Return the (x, y) coordinate for the center point of the cell that contains the specified text.  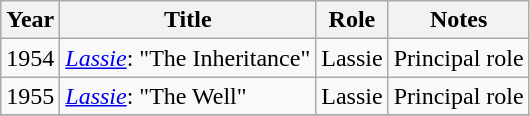
Lassie: "The Well" (188, 96)
1954 (30, 58)
Year (30, 20)
Notes (458, 20)
1955 (30, 96)
Role (352, 20)
Lassie: "The Inheritance" (188, 58)
Title (188, 20)
